For the text-containing cell, return its midpoint in (x, y) coordinate format. 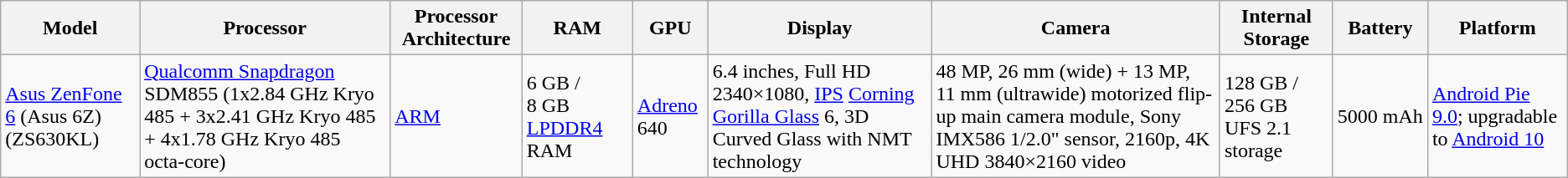
Adreno 640 (670, 116)
Camera (1075, 28)
Android Pie 9.0; upgradable to Android 10 (1498, 116)
6.4 inches, Full HD 2340×1080, IPS Corning Gorilla Glass 6, 3D Curved Glass with NMT technology (819, 116)
Processor Architecture (456, 28)
Asus ZenFone 6 (Asus 6Z) (ZS630KL) (70, 116)
Internal Storage (1277, 28)
Display (819, 28)
Platform (1498, 28)
ARM (456, 116)
Battery (1380, 28)
6 GB / 8 GB LPDDR4 RAM (577, 116)
5000 mAh (1380, 116)
GPU (670, 28)
128 GB / 256 GB UFS 2.1 storage (1277, 116)
48 MP, 26 mm (wide) + 13 MP, 11 mm (ultrawide) motorized flip-up main camera module, Sony IMX586 1/2.0" sensor, 2160p, 4K UHD 3840×2160 video (1075, 116)
Qualcomm Snapdragon SDM855 (1x2.84 GHz Kryo 485 + 3x2.41 GHz Kryo 485 + 4x1.78 GHz Kryo 485 octa-core) (265, 116)
Processor (265, 28)
Model (70, 28)
RAM (577, 28)
